Pinpoint the cell where the given text exists, returning its [x, y] midpoint coordinate. 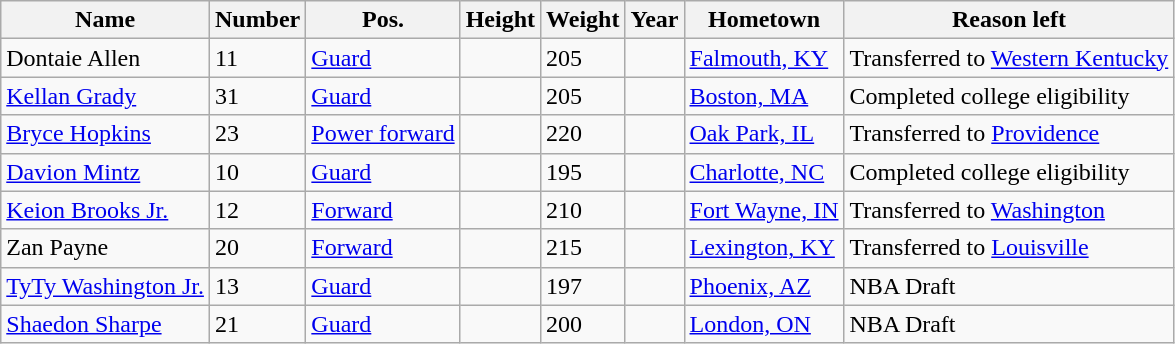
Transferred to Western Kentucky [1009, 58]
Falmouth, KY [764, 58]
TyTy Washington Jr. [106, 286]
195 [583, 172]
13 [257, 286]
Phoenix, AZ [764, 286]
Name [106, 20]
21 [257, 324]
197 [583, 286]
Hometown [764, 20]
Transferred to Louisville [1009, 248]
Transferred to Providence [1009, 134]
Height [500, 20]
Kellan Grady [106, 96]
Keion Brooks Jr. [106, 210]
Power forward [383, 134]
Davion Mintz [106, 172]
Reason left [1009, 20]
Boston, MA [764, 96]
200 [583, 324]
Shaedon Sharpe [106, 324]
Fort Wayne, IN [764, 210]
Dontaie Allen [106, 58]
London, ON [764, 324]
Zan Payne [106, 248]
220 [583, 134]
Weight [583, 20]
Year [654, 20]
210 [583, 210]
Bryce Hopkins [106, 134]
Lexington, KY [764, 248]
20 [257, 248]
23 [257, 134]
215 [583, 248]
12 [257, 210]
31 [257, 96]
Transferred to Washington [1009, 210]
Number [257, 20]
Charlotte, NC [764, 172]
10 [257, 172]
11 [257, 58]
Oak Park, IL [764, 134]
Pos. [383, 20]
